Find where the given text appears and provide that cell's center as [X, Y] coordinate. 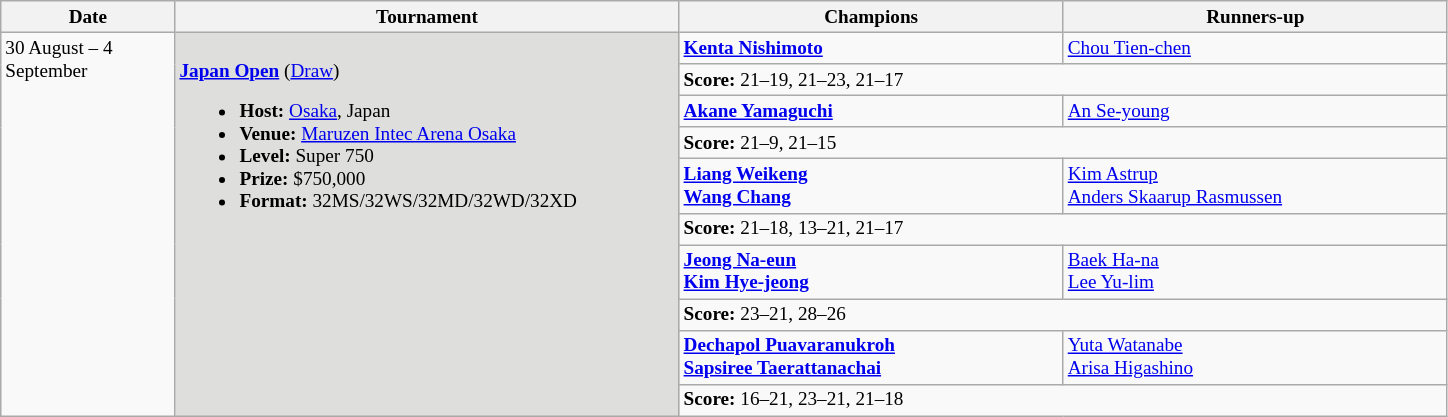
Kim Astrup Anders Skaarup Rasmussen [1255, 186]
Date [88, 17]
Score: 21–9, 21–15 [1063, 143]
Yuta Watanabe Arisa Higashino [1255, 357]
Dechapol Puavaranukroh Sapsiree Taerattanachai [871, 357]
Chou Tien-chen [1255, 48]
Akane Yamaguchi [871, 111]
Liang Weikeng Wang Chang [871, 186]
Baek Ha-na Lee Yu-lim [1255, 272]
An Se-young [1255, 111]
Japan Open (Draw)Host: Osaka, JapanVenue: Maruzen Intec Arena OsakaLevel: Super 750Prize: $750,000Format: 32MS/32WS/32MD/32WD/32XD [427, 224]
Champions [871, 17]
Kenta Nishimoto [871, 48]
Tournament [427, 17]
Score: 21–19, 21–23, 21–17 [1063, 80]
Score: 23–21, 28–26 [1063, 315]
Jeong Na-eun Kim Hye-jeong [871, 272]
Score: 16–21, 23–21, 21–18 [1063, 400]
30 August – 4 September [88, 224]
Score: 21–18, 13–21, 21–17 [1063, 229]
Runners-up [1255, 17]
